Search for the cell housing the specified text and yield its (x, y) center coordinate. 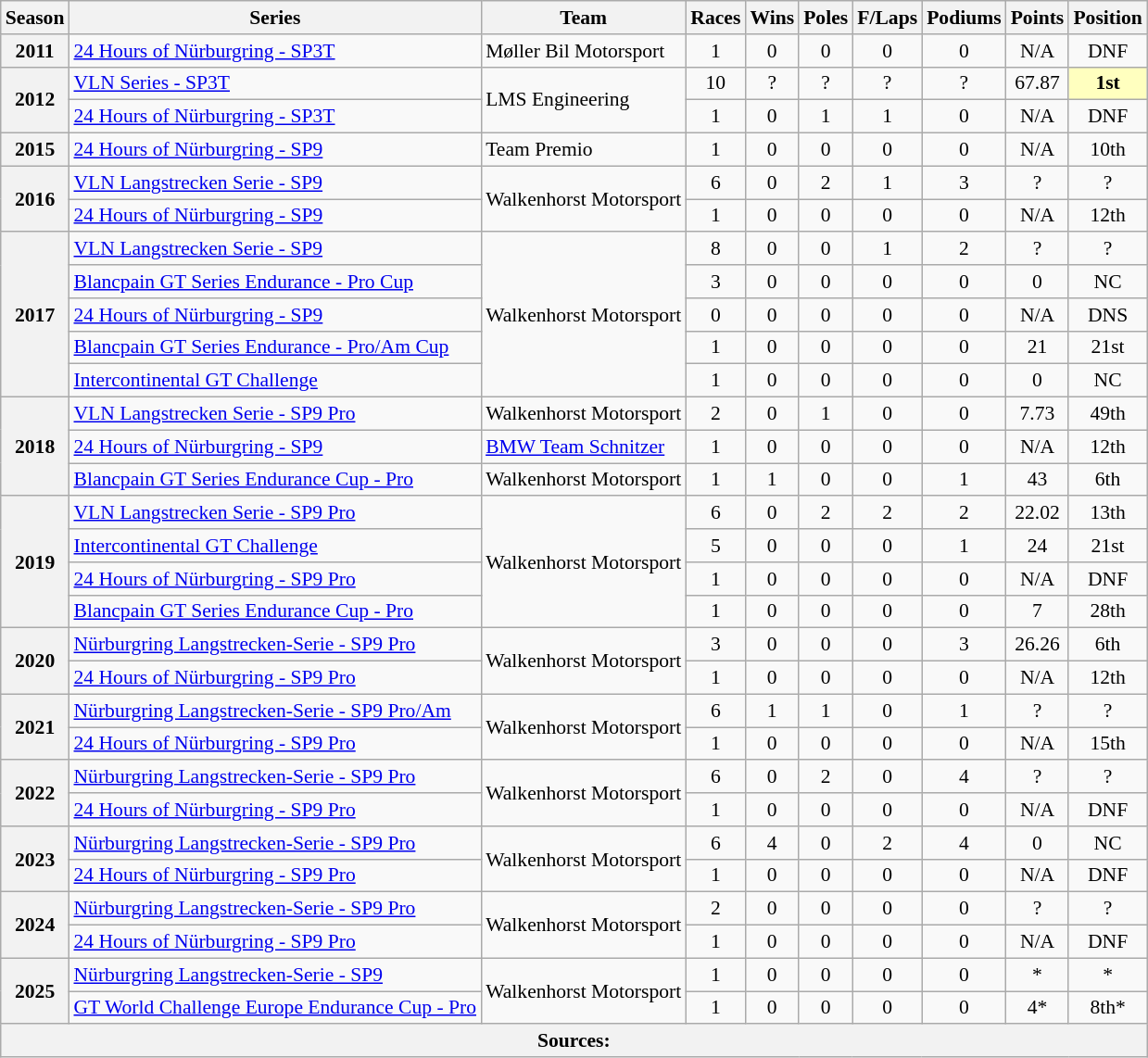
10 (715, 83)
Team Premio (584, 150)
2022 (35, 793)
7.73 (1038, 414)
Poles (826, 18)
1st (1107, 83)
10th (1107, 150)
2020 (35, 661)
Nürburgring Langstrecken-Serie - SP9 Pro/Am (274, 711)
2016 (35, 198)
Blancpain GT Series Endurance - Pro/Am Cup (274, 347)
BMW Team Schnitzer (584, 447)
Sources: (574, 1041)
Wins (772, 18)
49th (1107, 414)
13th (1107, 513)
5 (715, 546)
2025 (35, 991)
Races (715, 18)
2023 (35, 860)
2018 (35, 447)
Season (35, 18)
43 (1038, 480)
2024 (35, 925)
2019 (35, 562)
22.02 (1038, 513)
8 (715, 249)
DNS (1107, 315)
F/Laps (888, 18)
8th* (1107, 1008)
VLN Series - SP3T (274, 83)
Team (584, 18)
Points (1038, 18)
2015 (35, 150)
67.87 (1038, 83)
2017 (35, 315)
28th (1107, 611)
GT World Challenge Europe Endurance Cup - Pro (274, 1008)
2012 (35, 100)
Series (274, 18)
21 (1038, 347)
Nürburgring Langstrecken-Serie - SP9 (274, 975)
2011 (35, 51)
Podiums (964, 18)
Møller Bil Motorsport (584, 51)
Position (1107, 18)
26.26 (1038, 645)
2021 (35, 726)
LMS Engineering (584, 100)
Blancpain GT Series Endurance - Pro Cup (274, 282)
4* (1038, 1008)
7 (1038, 611)
15th (1107, 744)
24 (1038, 546)
